Locate the cell with the specified text and output its [x, y] center coordinate. 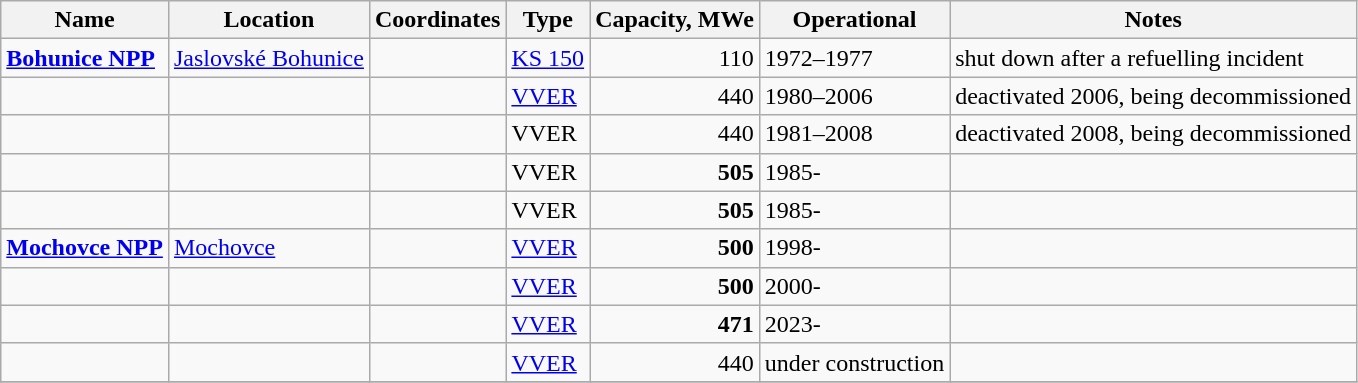
471 [675, 324]
under construction [854, 362]
deactivated 2008, being decommissioned [1154, 134]
Coordinates [437, 20]
Capacity, MWe [675, 20]
1980–2006 [854, 96]
1972–1977 [854, 58]
Type [548, 20]
110 [675, 58]
Mochovce NPP [85, 248]
2023- [854, 324]
Mochovce [268, 248]
Operational [854, 20]
shut down after a refuelling incident [1154, 58]
KS 150 [548, 58]
1981–2008 [854, 134]
Notes [1154, 20]
Name [85, 20]
Bohunice NPP [85, 58]
2000- [854, 286]
Location [268, 20]
Jaslovské Bohunice [268, 58]
deactivated 2006, being decommissioned [1154, 96]
1998- [854, 248]
